For the text-containing cell, return its midpoint in (X, Y) coordinate format. 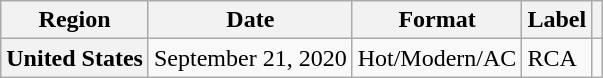
United States (75, 58)
September 21, 2020 (250, 58)
Label (557, 20)
Region (75, 20)
RCA (557, 58)
Date (250, 20)
Format (437, 20)
Hot/Modern/AC (437, 58)
